For the text-containing cell, return its midpoint in [x, y] coordinate format. 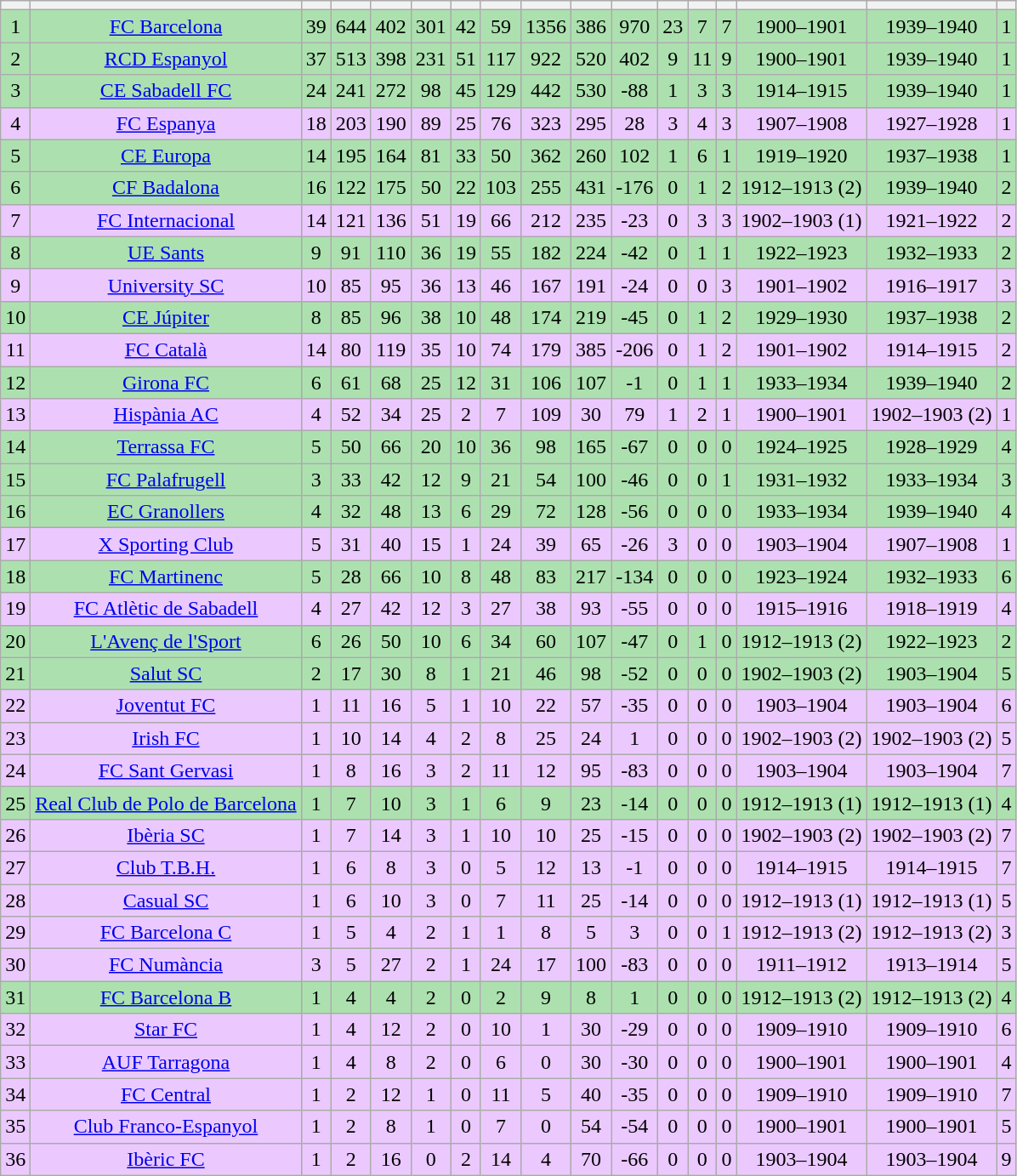
1356 [546, 26]
FC Central [166, 1094]
-45 [634, 317]
191 [592, 285]
224 [592, 253]
University SC [166, 285]
Club Franco-Espanyol [166, 1127]
1916–1917 [932, 285]
72 [546, 512]
-52 [634, 673]
RCD Espanyol [166, 59]
52 [350, 415]
398 [391, 59]
-206 [634, 349]
203 [350, 123]
-88 [634, 91]
-26 [634, 544]
106 [546, 382]
96 [391, 317]
FC Palafrugell [166, 480]
FC Barcelona B [166, 997]
431 [592, 188]
89 [430, 123]
-55 [634, 609]
L'Avenç de l'Sport [166, 641]
167 [546, 285]
Ibèria SC [166, 835]
Star FC [166, 1030]
1918–1919 [932, 609]
1923–1924 [801, 577]
212 [546, 220]
190 [391, 123]
136 [391, 220]
260 [592, 156]
174 [546, 317]
119 [391, 349]
644 [350, 26]
FC Numància [166, 965]
195 [350, 156]
93 [592, 609]
272 [391, 91]
-176 [634, 188]
EC Granollers [166, 512]
57 [592, 706]
-30 [634, 1062]
235 [592, 220]
219 [592, 317]
-56 [634, 512]
45 [466, 91]
922 [546, 59]
-47 [634, 641]
103 [500, 188]
1902–1903 (1) [801, 220]
-23 [634, 220]
55 [500, 253]
79 [634, 415]
513 [350, 59]
FC Sant Gervasi [166, 770]
128 [592, 512]
-29 [634, 1030]
217 [592, 577]
FC Barcelona [166, 26]
-24 [634, 285]
1913–1914 [932, 965]
UE Sants [166, 253]
68 [391, 382]
1927–1928 [932, 123]
129 [500, 91]
74 [500, 349]
65 [592, 544]
FC Espanya [166, 123]
60 [546, 641]
CE Europa [166, 156]
X Sporting Club [166, 544]
1924–1925 [801, 447]
255 [546, 188]
323 [546, 123]
Salut SC [166, 673]
CF Badalona [166, 188]
385 [592, 349]
CE Sabadell FC [166, 91]
FC Martinenc [166, 577]
1929–1930 [801, 317]
164 [391, 156]
Girona FC [166, 382]
442 [546, 91]
-54 [634, 1127]
179 [546, 349]
80 [350, 349]
175 [391, 188]
-66 [634, 1159]
Joventut FC [166, 706]
1919–1920 [801, 156]
520 [592, 59]
-42 [634, 253]
-134 [634, 577]
Club T.B.H. [166, 867]
FC Internacional [166, 220]
AUF Tarragona [166, 1062]
231 [430, 59]
Hispània AC [166, 415]
81 [430, 156]
61 [350, 382]
59 [500, 26]
70 [592, 1159]
Ibèric FC [166, 1159]
530 [592, 91]
FC Barcelona C [166, 933]
-15 [634, 835]
83 [546, 577]
76 [500, 123]
FC Català [166, 349]
1915–1916 [801, 609]
102 [634, 156]
121 [350, 220]
362 [546, 156]
1928–1929 [932, 447]
FC Atlètic de Sabadell [166, 609]
91 [350, 253]
1921–1922 [932, 220]
301 [430, 26]
122 [350, 188]
Casual SC [166, 900]
1911–1912 [801, 965]
110 [391, 253]
109 [546, 415]
165 [592, 447]
117 [500, 59]
295 [592, 123]
CE Júpiter [166, 317]
-46 [634, 480]
386 [592, 26]
1931–1932 [801, 480]
Terrassa FC [166, 447]
182 [546, 253]
Irish FC [166, 738]
241 [350, 91]
37 [316, 59]
970 [634, 26]
Real Club de Polo de Barcelona [166, 803]
-67 [634, 447]
